Capture the cell that displays the provided text and extract its (x, y) central coordinate. 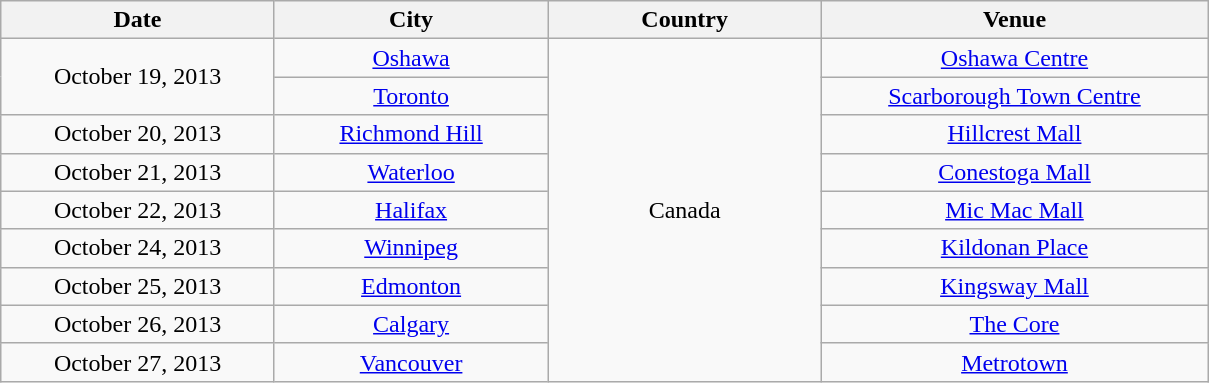
Vancouver (411, 362)
Waterloo (411, 172)
Halifax (411, 210)
Winnipeg (411, 248)
Date (138, 20)
Metrotown (1014, 362)
October 26, 2013 (138, 324)
Venue (1014, 20)
Toronto (411, 96)
October 27, 2013 (138, 362)
Edmonton (411, 286)
October 21, 2013 (138, 172)
October 25, 2013 (138, 286)
October 24, 2013 (138, 248)
October 22, 2013 (138, 210)
The Core (1014, 324)
Oshawa (411, 58)
Kingsway Mall (1014, 286)
Conestoga Mall (1014, 172)
Hillcrest Mall (1014, 134)
City (411, 20)
Scarborough Town Centre (1014, 96)
October 20, 2013 (138, 134)
Country (685, 20)
Richmond Hill (411, 134)
Mic Mac Mall (1014, 210)
October 19, 2013 (138, 77)
Oshawa Centre (1014, 58)
Kildonan Place (1014, 248)
Canada (685, 210)
Calgary (411, 324)
